Scan for the cell matching the given text and deliver its (X, Y) coordinate at center. 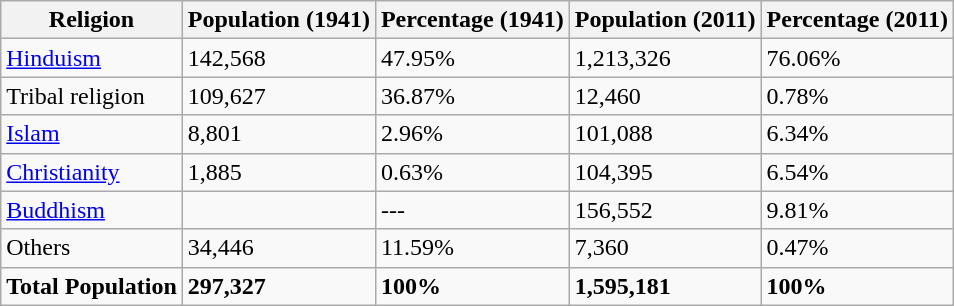
Percentage (2011) (858, 20)
0.47% (858, 248)
Christianity (92, 172)
156,552 (665, 210)
6.34% (858, 134)
47.95% (472, 58)
109,627 (278, 96)
Tribal religion (92, 96)
Islam (92, 134)
2.96% (472, 134)
1,213,326 (665, 58)
Others (92, 248)
0.63% (472, 172)
Population (2011) (665, 20)
101,088 (665, 134)
142,568 (278, 58)
Religion (92, 20)
--- (472, 210)
Total Population (92, 286)
34,446 (278, 248)
1,885 (278, 172)
104,395 (665, 172)
1,595,181 (665, 286)
9.81% (858, 210)
Population (1941) (278, 20)
11.59% (472, 248)
76.06% (858, 58)
0.78% (858, 96)
6.54% (858, 172)
8,801 (278, 134)
Percentage (1941) (472, 20)
12,460 (665, 96)
Hinduism (92, 58)
36.87% (472, 96)
Buddhism (92, 210)
7,360 (665, 248)
297,327 (278, 286)
